Determine the [x, y] coordinate at the center of the cell enclosing the given text.  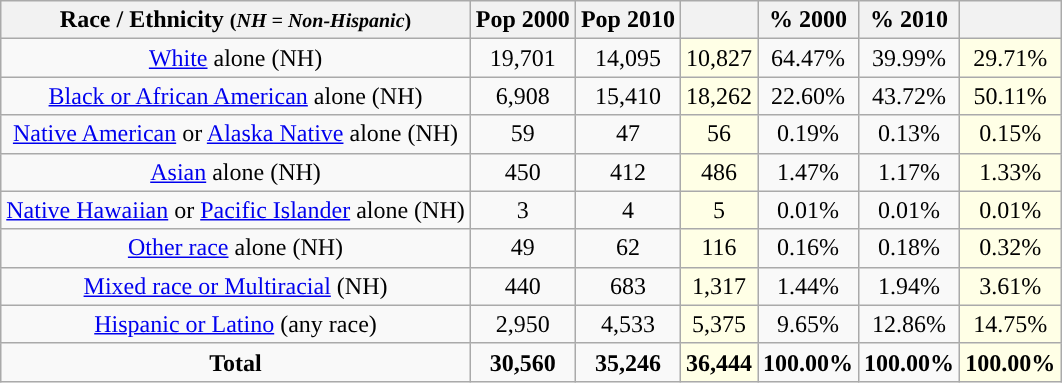
62 [628, 248]
1.47% [808, 172]
3 [522, 210]
19,701 [522, 58]
47 [628, 134]
1.44% [808, 286]
5 [718, 210]
0.13% [910, 134]
1,317 [718, 286]
% 2000 [808, 20]
35,246 [628, 362]
30,560 [522, 362]
Asian alone (NH) [236, 172]
Hispanic or Latino (any race) [236, 324]
12.86% [910, 324]
Native American or Alaska Native alone (NH) [236, 134]
0.32% [1010, 248]
1.33% [1010, 172]
14.75% [1010, 324]
Total [236, 362]
Pop 2010 [628, 20]
0.19% [808, 134]
9.65% [808, 324]
64.47% [808, 58]
43.72% [910, 96]
2,950 [522, 324]
50.11% [1010, 96]
4,533 [628, 324]
Black or African American alone (NH) [236, 96]
39.99% [910, 58]
Other race alone (NH) [236, 248]
49 [522, 248]
116 [718, 248]
Mixed race or Multiracial (NH) [236, 286]
683 [628, 286]
Native Hawaiian or Pacific Islander alone (NH) [236, 210]
14,095 [628, 58]
10,827 [718, 58]
Pop 2000 [522, 20]
15,410 [628, 96]
0.15% [1010, 134]
Race / Ethnicity (NH = Non-Hispanic) [236, 20]
412 [628, 172]
0.16% [808, 248]
1.94% [910, 286]
450 [522, 172]
6,908 [522, 96]
White alone (NH) [236, 58]
59 [522, 134]
36,444 [718, 362]
18,262 [718, 96]
56 [718, 134]
3.61% [1010, 286]
4 [628, 210]
486 [718, 172]
22.60% [808, 96]
0.18% [910, 248]
29.71% [1010, 58]
1.17% [910, 172]
% 2010 [910, 20]
5,375 [718, 324]
440 [522, 286]
